For the text-containing cell, return its midpoint in (X, Y) coordinate format. 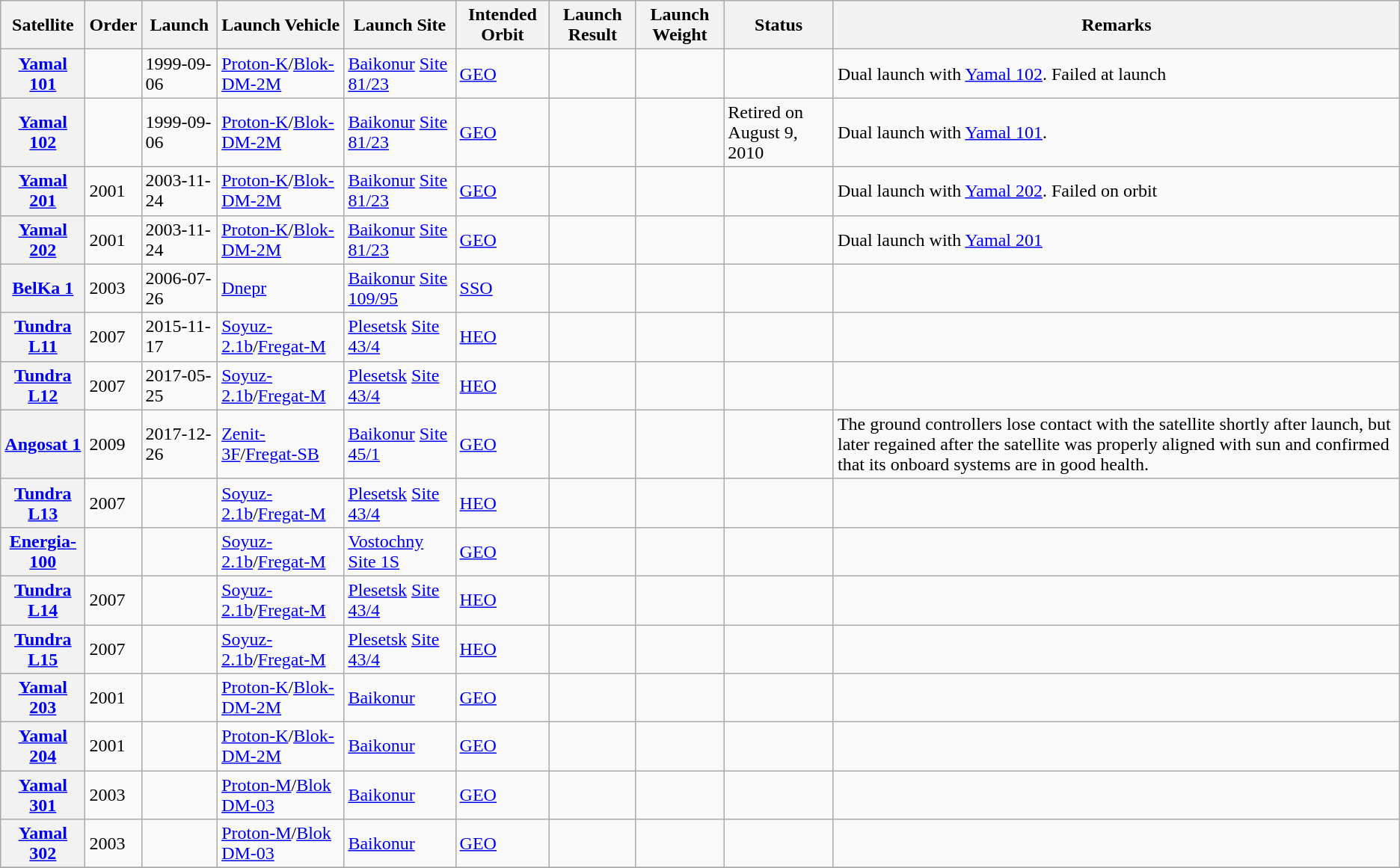
Satellite (43, 25)
Yamal 301 (43, 795)
Order (114, 25)
2009 (114, 444)
Tundra L12 (43, 386)
2015-11-17 (179, 336)
Vostochny Site 1S (399, 552)
Remarks (1116, 25)
Baikonur Site 109/95 (399, 289)
Dual launch with Yamal 101. (1116, 132)
Launch Vehicle (281, 25)
2017-12-26 (179, 444)
Launch Weight (680, 25)
Yamal 102 (43, 132)
Baikonur Site 45/1 (399, 444)
Zenit-3F/Fregat-SB (281, 444)
SSO (503, 289)
Yamal 204 (43, 746)
Dual launch with Yamal 102. Failed at launch (1116, 73)
Dual launch with Yamal 202. Failed on orbit (1116, 191)
Launch Site (399, 25)
Tundra L14 (43, 600)
Angosat 1 (43, 444)
Dnepr (281, 289)
Yamal 101 (43, 73)
Dual launch with Yamal 201 (1116, 239)
Launch Result (592, 25)
Status (779, 25)
Energia-100 (43, 552)
Yamal 202 (43, 239)
2006-07-26 (179, 289)
Tundra L11 (43, 336)
Retired on August 9, 2010 (779, 132)
Launch (179, 25)
Intended Orbit (503, 25)
BelKa 1 (43, 289)
Tundra L15 (43, 649)
Yamal 302 (43, 843)
Yamal 203 (43, 698)
2017-05-25 (179, 386)
Tundra L13 (43, 502)
Yamal 201 (43, 191)
